Return (x, y) of the center of cell containing provided text 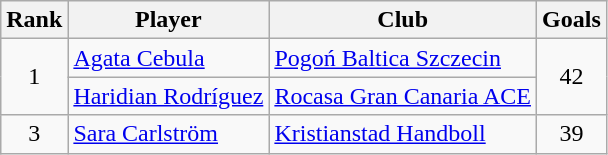
1 (34, 77)
Sara Carlström (168, 134)
3 (34, 134)
Pogoń Baltica Szczecin (403, 58)
Kristianstad Handboll (403, 134)
Goals (572, 20)
Player (168, 20)
Agata Cebula (168, 58)
42 (572, 77)
Rank (34, 20)
Club (403, 20)
Haridian Rodríguez (168, 96)
39 (572, 134)
Rocasa Gran Canaria ACE (403, 96)
